Return [X, Y] of the center of cell containing provided text 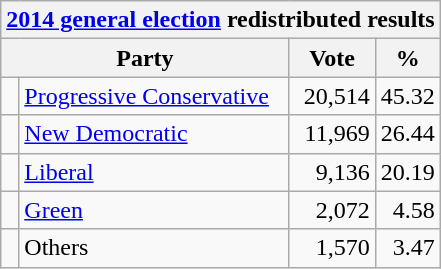
2014 general election redistributed results [220, 20]
Others [154, 248]
1,570 [332, 248]
Green [154, 210]
% [408, 58]
26.44 [408, 134]
Liberal [154, 172]
2,072 [332, 210]
45.32 [408, 96]
New Democratic [154, 134]
Progressive Conservative [154, 96]
Vote [332, 58]
3.47 [408, 248]
20.19 [408, 172]
20,514 [332, 96]
4.58 [408, 210]
11,969 [332, 134]
Party [145, 58]
9,136 [332, 172]
